Provide the [X, Y] coordinate of the cell's center where the given text is located.  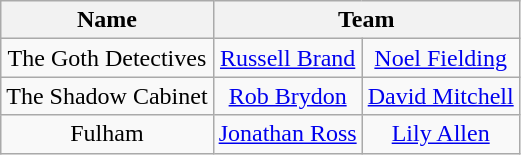
Lily Allen [440, 134]
David Mitchell [440, 96]
Russell Brand [288, 58]
The Goth Detectives [107, 58]
Noel Fielding [440, 58]
Jonathan Ross [288, 134]
The Shadow Cabinet [107, 96]
Fulham [107, 134]
Rob Brydon [288, 96]
Team [366, 20]
Name [107, 20]
